Determine the (x, y) coordinate at the center of the cell enclosing the given text.  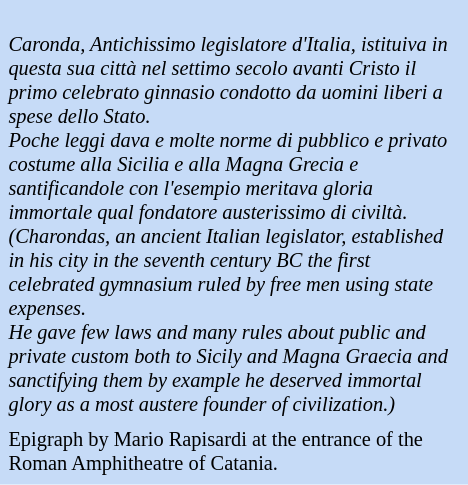
Epigraph by Mario Rapisardi at the entrance of the Roman Amphitheatre of Catania. (234, 452)
